Extract the [X, Y] coordinate from the center of the cell holding the provided text.  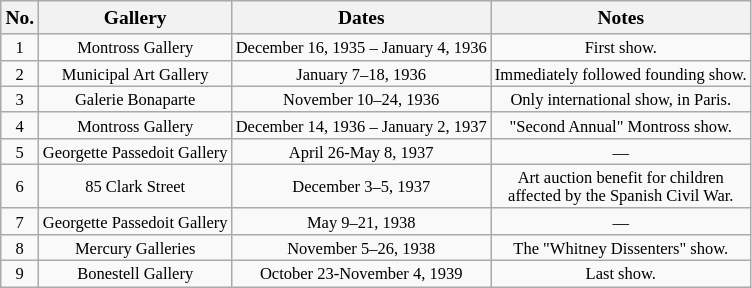
Dates [362, 18]
Immediately followed founding show. [621, 73]
Mercury Galleries [136, 247]
Only international show, in Paris. [621, 99]
Galerie Bonaparte [136, 99]
November 10–24, 1936 [362, 99]
7 [20, 221]
No. [20, 18]
Gallery [136, 18]
January 7–18, 1936 [362, 73]
The "Whitney Dissenters" show. [621, 247]
4 [20, 125]
Art auction benefit for childrenaffected by the Spanish Civil War. [621, 186]
5 [20, 151]
Municipal Art Gallery [136, 73]
2 [20, 73]
9 [20, 274]
October 23-November 4, 1939 [362, 274]
"Second Annual" Montross show. [621, 125]
Notes [621, 18]
December 3–5, 1937 [362, 186]
November 5–26, 1938 [362, 247]
First show. [621, 47]
December 14, 1936 – January 2, 1937 [362, 125]
85 Clark Street [136, 186]
1 [20, 47]
8 [20, 247]
Last show. [621, 274]
December 16, 1935 – January 4, 1936 [362, 47]
May 9–21, 1938 [362, 221]
April 26-May 8, 1937 [362, 151]
Bonestell Gallery [136, 274]
3 [20, 99]
6 [20, 186]
